From the cell containing the given text, extract its center point as (X, Y) coordinate. 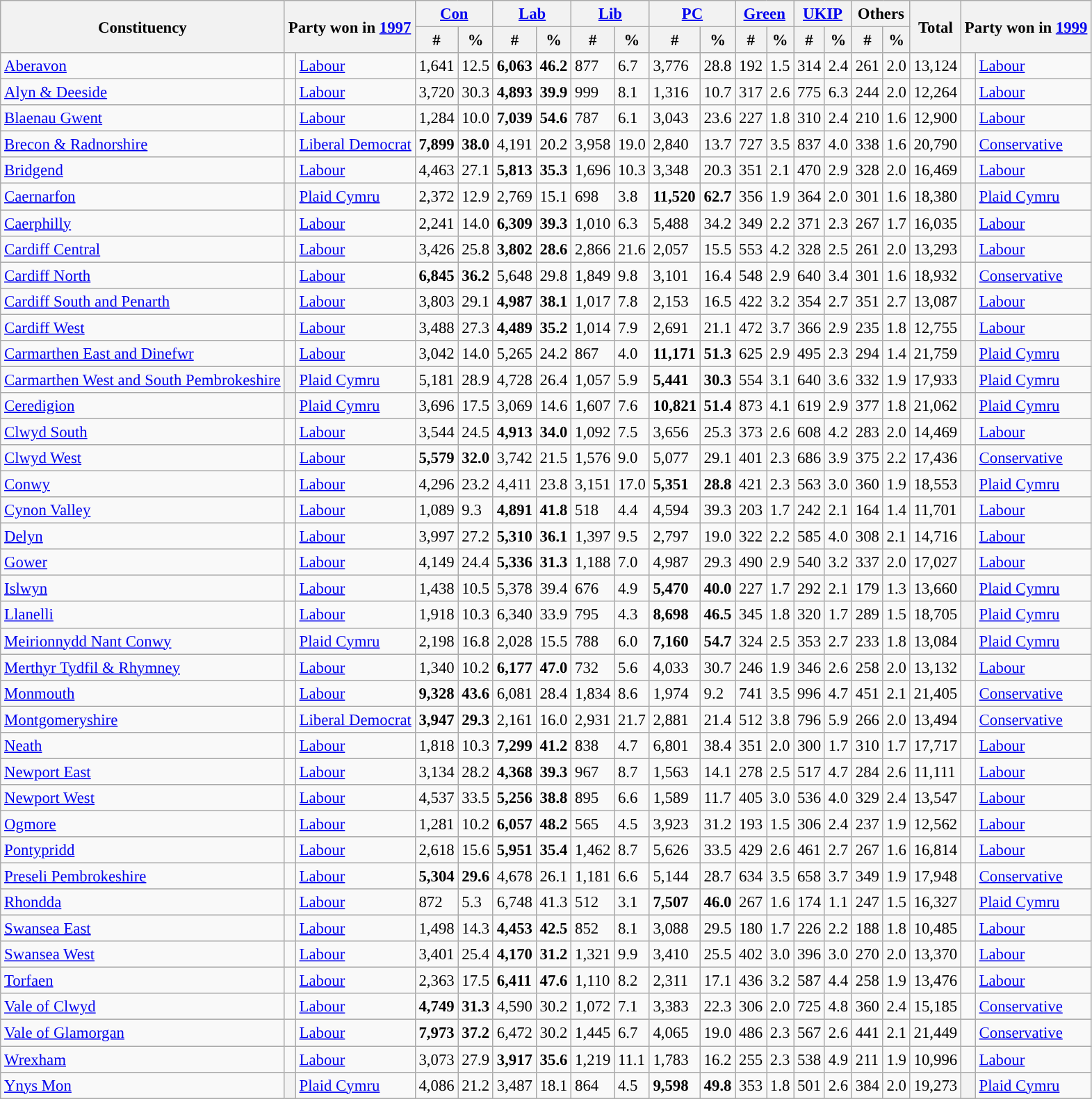
13,476 (936, 981)
Delyn (142, 537)
29.6 (475, 877)
3,401 (437, 954)
1,017 (593, 301)
188 (867, 929)
322 (751, 537)
540 (809, 562)
237 (867, 824)
377 (867, 406)
4,594 (674, 510)
24.2 (553, 354)
2,161 (514, 719)
9.5 (632, 537)
Aberavon (142, 66)
7.9 (632, 327)
46.0 (717, 902)
289 (867, 615)
Total (936, 26)
1,438 (437, 589)
17,027 (936, 562)
422 (751, 301)
18.1 (553, 1085)
Vale of Glamorgan (142, 1033)
4,149 (437, 562)
4,463 (437, 170)
375 (867, 458)
Ynys Mon (142, 1085)
314 (809, 66)
536 (809, 798)
164 (867, 510)
46.2 (553, 66)
48.2 (553, 824)
3,042 (437, 354)
8,698 (674, 615)
501 (809, 1085)
5.6 (632, 667)
21.1 (717, 327)
4,065 (674, 1033)
13,087 (936, 301)
14,716 (936, 537)
2,372 (437, 197)
266 (867, 719)
1,607 (593, 406)
1,696 (593, 170)
490 (751, 562)
235 (867, 327)
1,316 (674, 92)
1,089 (437, 510)
838 (593, 746)
Meirionnydd Nant Conwy (142, 641)
3,426 (437, 249)
10.5 (475, 589)
371 (809, 223)
1,110 (593, 981)
12,562 (936, 824)
337 (867, 562)
247 (867, 902)
10,821 (674, 406)
877 (593, 66)
563 (809, 485)
7.8 (632, 301)
17,436 (936, 458)
25.8 (475, 249)
26.1 (553, 877)
278 (751, 772)
3,803 (437, 301)
4,033 (674, 667)
Clwyd West (142, 458)
Brecon & Radnorshire (142, 145)
6,340 (514, 615)
461 (809, 850)
PC (692, 14)
21.5 (553, 458)
37.2 (475, 1033)
Cardiff West (142, 327)
3,069 (514, 406)
18,932 (936, 275)
3,088 (674, 929)
20,790 (936, 145)
9,598 (674, 1085)
246 (751, 667)
39.4 (553, 589)
Cardiff Central (142, 249)
14.6 (553, 406)
345 (751, 615)
49.8 (717, 1085)
255 (751, 1059)
210 (867, 118)
27.9 (475, 1059)
17.0 (632, 485)
Con (454, 14)
20.3 (717, 170)
6,309 (514, 223)
3,383 (674, 1007)
852 (593, 929)
1,918 (437, 615)
6.0 (632, 641)
Swansea West (142, 954)
5,951 (514, 850)
12.5 (475, 66)
364 (809, 197)
39.9 (553, 92)
11.7 (717, 798)
25.4 (475, 954)
Ceredigion (142, 406)
35.6 (553, 1059)
3,947 (437, 719)
7,507 (674, 902)
3,742 (514, 458)
2,028 (514, 641)
6,801 (674, 746)
619 (809, 406)
211 (867, 1059)
Pontypridd (142, 850)
28.6 (553, 249)
Llanelli (142, 615)
Alyn & Deeside (142, 92)
5,378 (514, 589)
15.1 (553, 197)
17.1 (717, 981)
24.5 (475, 432)
Party won in 1999 (1026, 26)
13,084 (936, 641)
3,134 (437, 772)
7,039 (514, 118)
2,931 (593, 719)
233 (867, 641)
54.7 (717, 641)
1,340 (437, 667)
Bridgend (142, 170)
1,281 (437, 824)
1,641 (437, 66)
308 (867, 537)
Merthyr Tydfil & Rhymney (142, 667)
Cardiff North (142, 275)
38.1 (553, 301)
8.2 (632, 981)
332 (867, 380)
38.8 (553, 798)
517 (809, 772)
1,181 (593, 877)
4,537 (437, 798)
35.4 (553, 850)
13,660 (936, 589)
1.3 (897, 589)
51.3 (717, 354)
402 (751, 954)
21.4 (717, 719)
7,299 (514, 746)
7.5 (632, 432)
7,899 (437, 145)
192 (751, 66)
6,057 (514, 824)
41.2 (553, 746)
21.6 (632, 249)
4,913 (514, 432)
Carmarthen West and South Pembrokeshire (142, 380)
5,304 (437, 877)
26.4 (553, 380)
2,311 (674, 981)
1,092 (593, 432)
2,691 (674, 327)
5,351 (674, 485)
1,589 (674, 798)
270 (867, 954)
3,487 (514, 1085)
3,101 (674, 275)
16,469 (936, 170)
13,124 (936, 66)
34.2 (717, 223)
346 (809, 667)
441 (867, 1033)
2,057 (674, 249)
Lab (532, 14)
1,010 (593, 223)
Conwy (142, 485)
3,802 (514, 249)
7,160 (674, 641)
11,520 (674, 197)
6,081 (514, 693)
41.8 (553, 510)
2,797 (674, 537)
17,933 (936, 380)
470 (809, 170)
9.3 (475, 510)
5,181 (437, 380)
4,170 (514, 954)
9,328 (437, 693)
2,881 (674, 719)
10.0 (475, 118)
23.6 (717, 118)
17,717 (936, 746)
Rhondda (142, 902)
436 (751, 981)
5,579 (437, 458)
7.6 (632, 406)
2,198 (437, 641)
7.1 (632, 1007)
1,834 (593, 693)
Caerphilly (142, 223)
1,974 (674, 693)
15.6 (475, 850)
6,748 (514, 902)
3,776 (674, 66)
6,177 (514, 667)
179 (867, 589)
495 (809, 354)
16.8 (475, 641)
16.5 (717, 301)
4,893 (514, 92)
13.7 (717, 145)
25.3 (717, 432)
35.3 (553, 170)
538 (809, 1059)
Ogmore (142, 824)
864 (593, 1085)
27.2 (475, 537)
16.0 (553, 719)
4,678 (514, 877)
27.1 (475, 170)
14.3 (475, 929)
565 (593, 824)
324 (751, 641)
5,144 (674, 877)
384 (867, 1085)
999 (593, 92)
967 (593, 772)
180 (751, 929)
5,077 (674, 458)
14.1 (717, 772)
1,576 (593, 458)
Clwyd South (142, 432)
3,348 (674, 170)
32.0 (475, 458)
5.3 (475, 902)
3,923 (674, 824)
625 (751, 354)
203 (751, 510)
8.6 (632, 693)
46.5 (717, 615)
4.1 (780, 406)
5,648 (514, 275)
Monmouth (142, 693)
40.0 (717, 589)
4,368 (514, 772)
292 (809, 589)
3,720 (437, 92)
3,958 (593, 145)
356 (751, 197)
Gower (142, 562)
1,498 (437, 929)
9.2 (717, 693)
Torfaen (142, 981)
38.4 (717, 746)
3.9 (838, 458)
51.4 (717, 406)
Montgomeryshire (142, 719)
12,264 (936, 92)
320 (809, 615)
741 (751, 693)
29.8 (553, 275)
6,472 (514, 1033)
3,043 (674, 118)
23.8 (553, 485)
3,544 (437, 432)
21.7 (632, 719)
9.8 (632, 275)
3,656 (674, 432)
1,014 (593, 327)
4.3 (632, 615)
1,057 (593, 380)
12.9 (475, 197)
796 (809, 719)
6,845 (437, 275)
5,441 (674, 380)
401 (751, 458)
10,485 (936, 929)
366 (809, 327)
3,073 (437, 1059)
587 (809, 981)
608 (809, 432)
5,488 (674, 223)
22.3 (717, 1007)
28.4 (553, 693)
174 (809, 902)
16.2 (717, 1059)
6.1 (632, 118)
Blaenau Gwent (142, 118)
11,171 (674, 354)
24.4 (475, 562)
27.3 (475, 327)
13,547 (936, 798)
47.0 (553, 667)
9.9 (632, 954)
Constituency (142, 26)
36.2 (475, 275)
5,265 (514, 354)
5,336 (514, 562)
35.2 (553, 327)
486 (751, 1033)
21.2 (475, 1085)
4,749 (437, 1007)
7,973 (437, 1033)
4,191 (514, 145)
41.3 (553, 902)
3,997 (437, 537)
Caernarfon (142, 197)
6,411 (514, 981)
19,273 (936, 1085)
16.4 (717, 275)
226 (809, 929)
3,696 (437, 406)
373 (751, 432)
4,891 (514, 510)
18,380 (936, 197)
3,917 (514, 1059)
Cynon Valley (142, 510)
16,327 (936, 902)
16,035 (936, 223)
405 (751, 798)
294 (867, 354)
2,840 (674, 145)
47.6 (553, 981)
Cardiff South and Penarth (142, 301)
21,405 (936, 693)
29.5 (717, 929)
338 (867, 145)
788 (593, 641)
2,241 (437, 223)
Islwyn (142, 589)
4,411 (514, 485)
686 (809, 458)
2,153 (674, 301)
Others (881, 14)
4.8 (838, 1007)
727 (751, 145)
12,755 (936, 327)
13,132 (936, 667)
Newport East (142, 772)
4,086 (437, 1085)
837 (809, 145)
1,849 (593, 275)
4,590 (514, 1007)
554 (751, 380)
18,705 (936, 615)
11.1 (632, 1059)
284 (867, 772)
1,284 (437, 118)
28.7 (717, 877)
Preseli Pembrokeshire (142, 877)
676 (593, 589)
1,188 (593, 562)
567 (809, 1033)
421 (751, 485)
30.7 (717, 667)
11,701 (936, 510)
21,759 (936, 354)
42.5 (553, 929)
5,626 (674, 850)
895 (593, 798)
996 (809, 693)
21,062 (936, 406)
Newport West (142, 798)
38.0 (475, 145)
872 (437, 902)
732 (593, 667)
12,900 (936, 118)
2,618 (437, 850)
775 (809, 92)
2,769 (514, 197)
1,321 (593, 954)
62.7 (717, 197)
1,219 (593, 1059)
13,370 (936, 954)
242 (809, 510)
354 (809, 301)
33.9 (553, 615)
698 (593, 197)
1,783 (674, 1059)
6,063 (514, 66)
23.2 (475, 485)
1.1 (838, 902)
5,256 (514, 798)
795 (593, 615)
4,728 (514, 380)
1,445 (593, 1033)
3.6 (838, 380)
16,814 (936, 850)
518 (593, 510)
Carmarthen East and Dinefwr (142, 354)
Party won in 1997 (350, 26)
553 (751, 249)
Vale of Clwyd (142, 1007)
Swansea East (142, 929)
Neath (142, 746)
5,310 (514, 537)
244 (867, 92)
18,553 (936, 485)
10,996 (936, 1059)
3,410 (674, 954)
1,397 (593, 537)
11,111 (936, 772)
317 (751, 92)
3,151 (593, 485)
13,293 (936, 249)
36.1 (553, 537)
25.5 (717, 954)
28.9 (475, 380)
13,494 (936, 719)
1,563 (674, 772)
5,813 (514, 170)
429 (751, 850)
UKIP (823, 14)
15,185 (936, 1007)
4,453 (514, 929)
725 (809, 1007)
451 (867, 693)
34.0 (553, 432)
14,469 (936, 432)
634 (751, 877)
3,488 (437, 327)
17,948 (936, 877)
4,296 (437, 485)
21,449 (936, 1033)
20.2 (553, 145)
5,470 (674, 589)
329 (867, 798)
472 (751, 327)
54.6 (553, 118)
283 (867, 432)
867 (593, 354)
9.0 (632, 458)
300 (809, 746)
10.7 (717, 92)
43.6 (475, 693)
Lib (610, 14)
28.2 (475, 772)
787 (593, 118)
3.4 (838, 275)
873 (751, 406)
2,363 (437, 981)
Green (765, 14)
7.0 (632, 562)
2,866 (593, 249)
585 (809, 537)
193 (751, 824)
658 (809, 877)
548 (751, 275)
1,072 (593, 1007)
Wrexham (142, 1059)
1,462 (593, 850)
1,818 (437, 746)
4,489 (514, 327)
396 (809, 954)
